Determine the (x, y) coordinate at the center of the cell enclosing the given text.  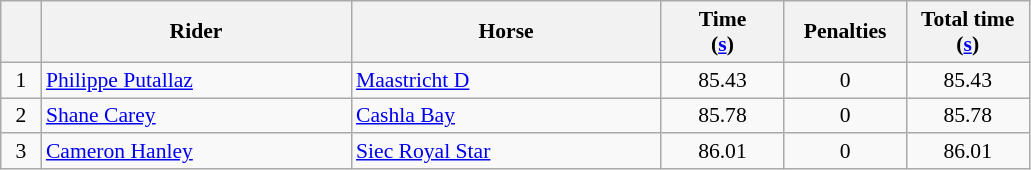
1 (21, 80)
Maastricht D (506, 80)
Penalties (846, 32)
Shane Carey (196, 116)
Philippe Putallaz (196, 80)
Horse (506, 32)
2 (21, 116)
3 (21, 152)
Rider (196, 32)
Time(s) (722, 32)
Siec Royal Star (506, 152)
Cameron Hanley (196, 152)
Cashla Bay (506, 116)
Total time(s) (968, 32)
